Return (x, y) of the center of cell containing provided text 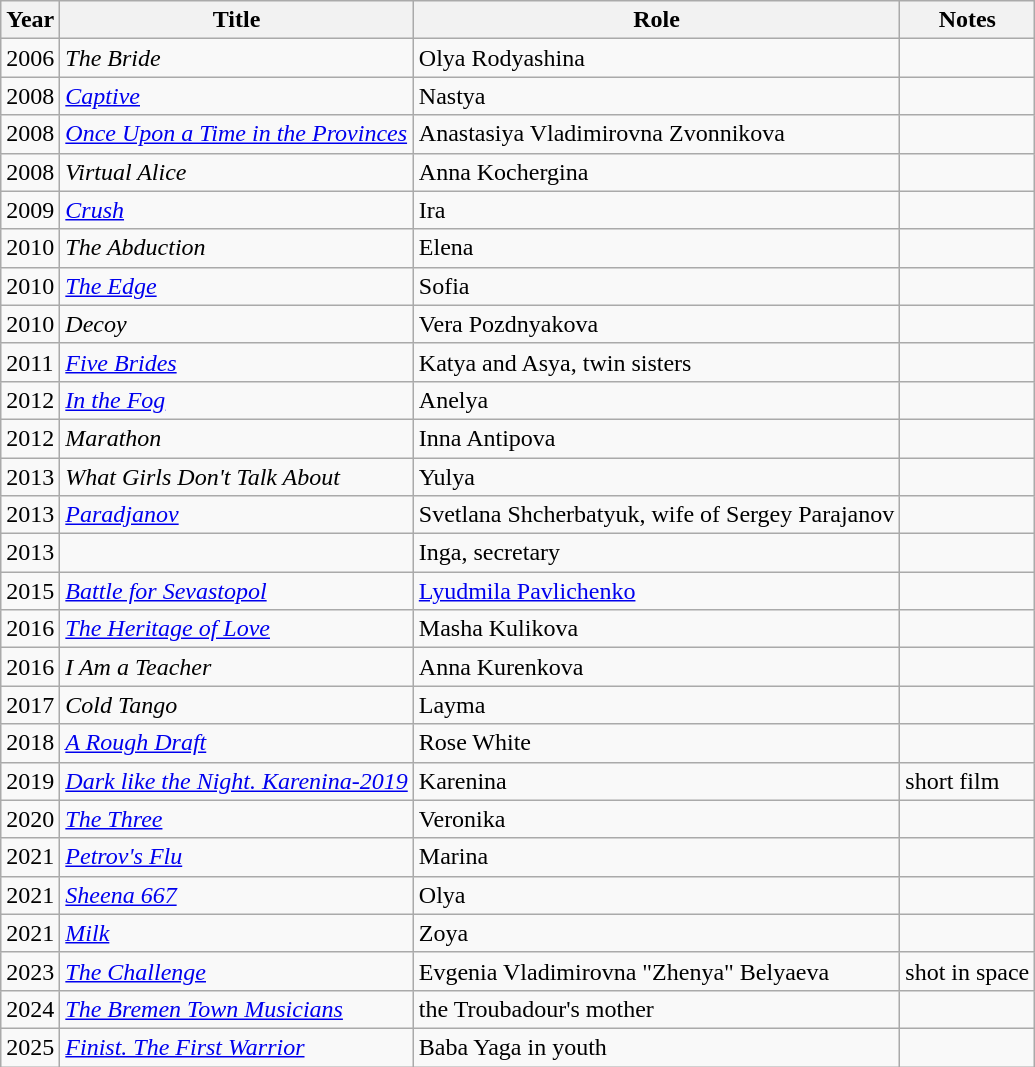
Virtual Alice (236, 172)
Lyudmila Pavlichenko (656, 591)
shot in space (968, 971)
Katya and Asya, twin sisters (656, 362)
the Troubadour's mother (656, 1009)
Milk (236, 933)
Ira (656, 210)
Anna Kochergina (656, 172)
Olya (656, 895)
2011 (30, 362)
2006 (30, 58)
In the Fog (236, 400)
Svetlana Shcherbatyuk, wife of Sergey Parajanov (656, 515)
2009 (30, 210)
The Bride (236, 58)
short film (968, 781)
Year (30, 20)
2015 (30, 591)
What Girls Don't Talk About (236, 477)
2023 (30, 971)
Layma (656, 705)
Masha Kulikova (656, 629)
Crush (236, 210)
Captive (236, 96)
Anna Kurenkova (656, 667)
Sheena 667 (236, 895)
The Three (236, 819)
The Bremen Town Musicians (236, 1009)
2020 (30, 819)
Anelya (656, 400)
The Heritage of Love (236, 629)
Once Upon a Time in the Provinces (236, 134)
Petrov's Flu (236, 857)
Five Brides (236, 362)
Cold Tango (236, 705)
Battle for Sevastopol (236, 591)
Karenina (656, 781)
Marina (656, 857)
2017 (30, 705)
Elena (656, 248)
Zoya (656, 933)
2024 (30, 1009)
2025 (30, 1047)
Evgenia Vladimirovna "Zhenya" Belyaeva (656, 971)
Vera Pozdnyakova (656, 324)
Rose White (656, 743)
Decoy (236, 324)
2019 (30, 781)
The Challenge (236, 971)
A Rough Draft (236, 743)
2018 (30, 743)
Dark like the Night. Karenina-2019 (236, 781)
Title (236, 20)
Notes (968, 20)
Marathon (236, 438)
Sofia (656, 286)
Finist. The First Warrior (236, 1047)
Olya Rodyashina (656, 58)
The Edge (236, 286)
The Abduction (236, 248)
Anastasiya Vladimirovna Zvonnikova (656, 134)
Inga, secretary (656, 553)
Baba Yaga in youth (656, 1047)
Role (656, 20)
Inna Antipova (656, 438)
Yulya (656, 477)
Nastya (656, 96)
I Am a Teacher (236, 667)
Veronika (656, 819)
Paradjanov (236, 515)
